Provide the [x, y] coordinate of the cell's center where the given text is located.  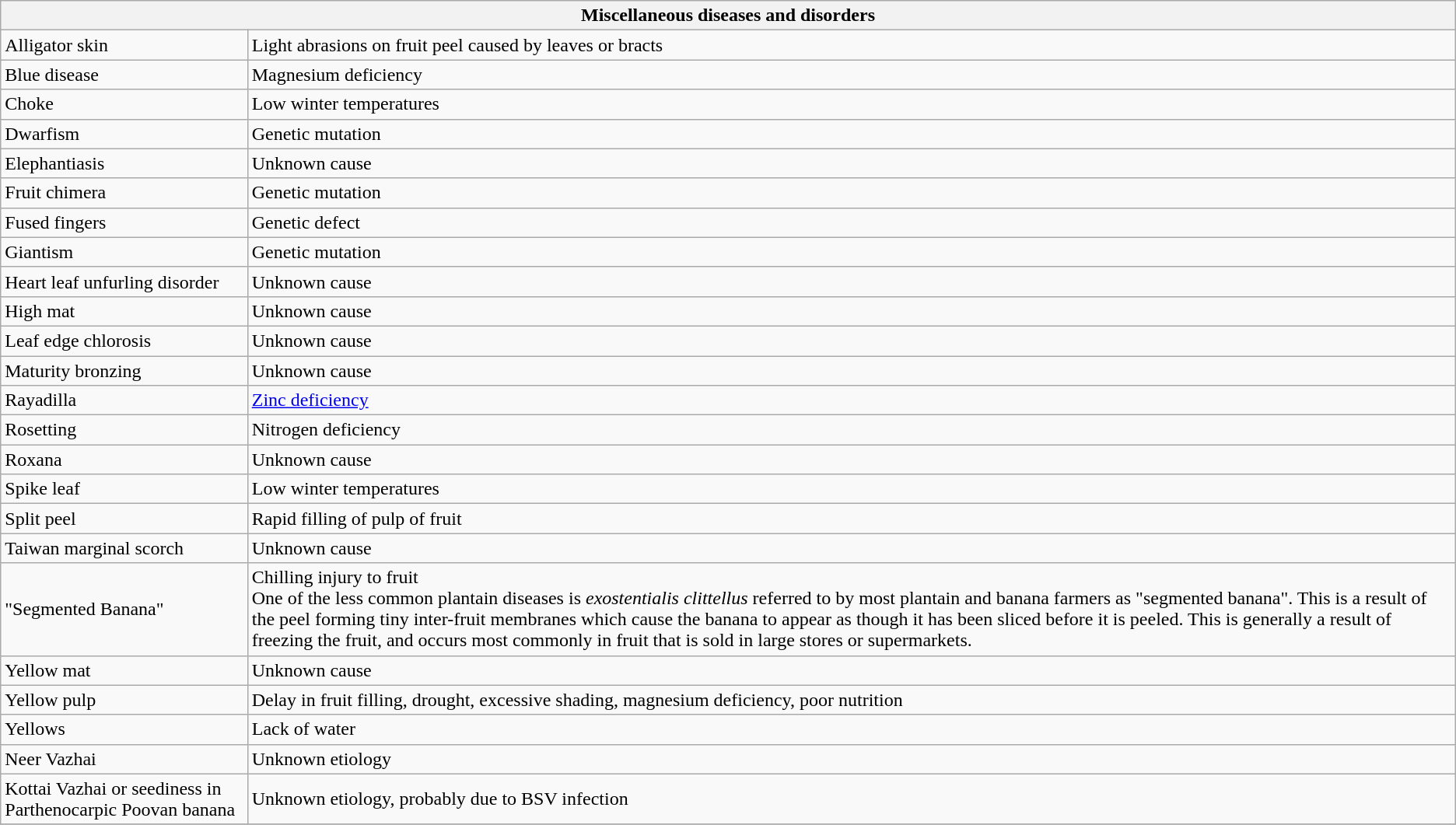
High mat [124, 311]
"Segmented Banana" [124, 610]
Rosetting [124, 430]
Rapid filling of pulp of fruit [851, 519]
Maturity bronzing [124, 371]
Elephantiasis [124, 163]
Alligator skin [124, 45]
Magnesium deficiency [851, 75]
Yellows [124, 729]
Blue disease [124, 75]
Miscellaneous diseases and disorders [728, 16]
Nitrogen deficiency [851, 430]
Fruit chimera [124, 193]
Lack of water [851, 729]
Giantism [124, 252]
Neer Vazhai [124, 759]
Roxana [124, 460]
Split peel [124, 519]
Unknown etiology, probably due to BSV infection [851, 799]
Taiwan marginal scorch [124, 548]
Light abrasions on fruit peel caused by leaves or bracts [851, 45]
Yellow mat [124, 670]
Rayadilla [124, 400]
Dwarfism [124, 134]
Yellow pulp [124, 700]
Spike leaf [124, 489]
Heart leaf unfurling disorder [124, 281]
Zinc deficiency [851, 400]
Kottai Vazhai or seediness in Parthenocarpic Poovan banana [124, 799]
Delay in fruit filling, drought, excessive shading, magnesium deficiency, poor nutrition [851, 700]
Leaf edge chlorosis [124, 341]
Genetic defect [851, 222]
Unknown etiology [851, 759]
Choke [124, 104]
Fused fingers [124, 222]
